For the text-containing cell, return its midpoint in (X, Y) coordinate format. 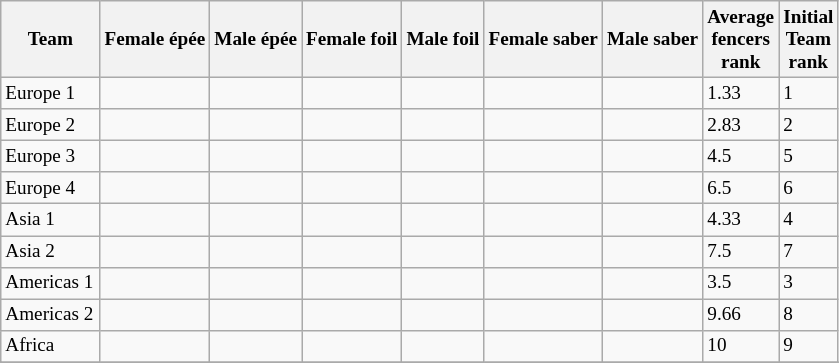
InitialTeamrank (808, 40)
10 (741, 346)
6.5 (741, 188)
Europe 2 (50, 125)
5 (808, 156)
4 (808, 220)
Asia 1 (50, 220)
3.5 (741, 283)
1 (808, 93)
Europe 1 (50, 93)
7.5 (741, 251)
6 (808, 188)
9 (808, 346)
1.33 (741, 93)
4.33 (741, 220)
2.83 (741, 125)
Europe 4 (50, 188)
Africa (50, 346)
Americas 1 (50, 283)
Male foil (443, 40)
Europe 3 (50, 156)
4.5 (741, 156)
9.66 (741, 315)
3 (808, 283)
7 (808, 251)
Asia 2 (50, 251)
Averagefencersrank (741, 40)
Americas 2 (50, 315)
Male saber (652, 40)
Female foil (352, 40)
Female épée (155, 40)
2 (808, 125)
8 (808, 315)
Female saber (543, 40)
Team (50, 40)
Male épée (256, 40)
